Locate the cell with the specified text and output its (x, y) center coordinate. 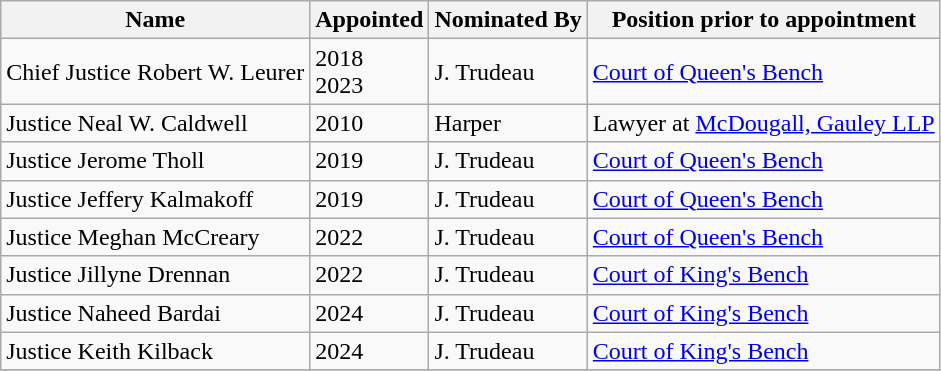
Justice Naheed Bardai (156, 313)
Justice Keith Kilback (156, 351)
Chief Justice Robert W. Leurer (156, 72)
Justice Neal W. Caldwell (156, 123)
Justice Jerome Tholl (156, 161)
Harper (508, 123)
2018 2023 (370, 72)
Justice Meghan McCreary (156, 237)
Position prior to appointment (764, 20)
Lawyer at McDougall, Gauley LLP (764, 123)
Justice Jillyne Drennan (156, 275)
Nominated By (508, 20)
Name (156, 20)
Appointed (370, 20)
2010 (370, 123)
Justice Jeffery Kalmakoff (156, 199)
